Return the (x, y) coordinate for the center point of the cell that contains the specified text.  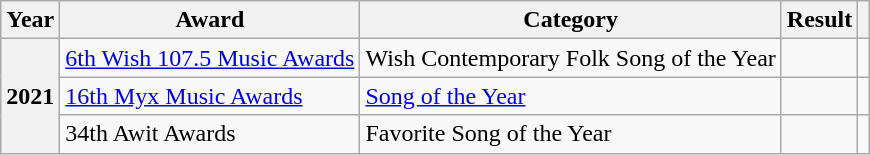
2021 (30, 96)
Category (570, 20)
Song of the Year (570, 96)
6th Wish 107.5 Music Awards (210, 58)
Award (210, 20)
Favorite Song of the Year (570, 134)
16th Myx Music Awards (210, 96)
Wish Contemporary Folk Song of the Year (570, 58)
34th Awit Awards (210, 134)
Year (30, 20)
Result (819, 20)
